Identify which cell holds the provided text, then report its (X, Y) central coordinate. 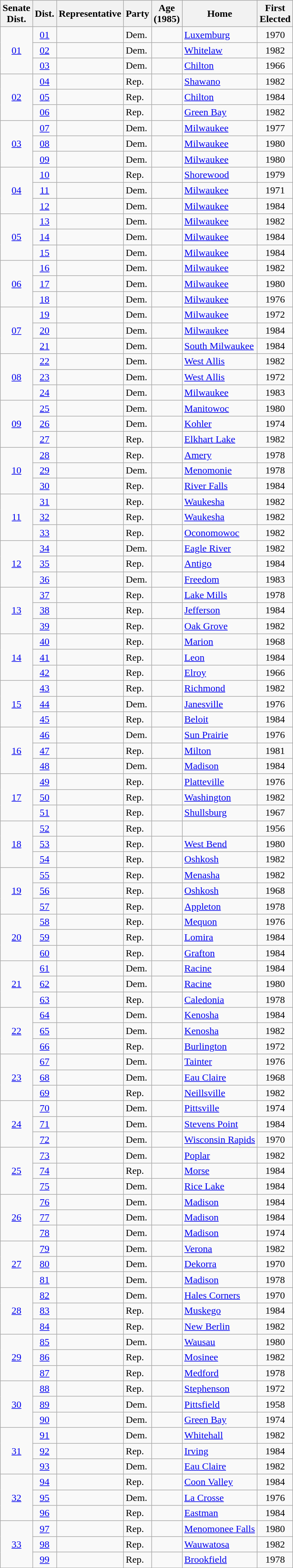
Whitelaw (220, 50)
65 (45, 1031)
41 (45, 657)
SenateDist. (16, 14)
Caledonia (220, 1000)
42 (45, 673)
1979 (275, 175)
New Berlin (220, 1326)
Oconomowoc (220, 533)
Manitowoc (220, 408)
79 (45, 1249)
35 (45, 564)
Lake Mills (220, 595)
44 (45, 704)
34 (45, 548)
86 (45, 1357)
38 (45, 610)
Morse (220, 1171)
Menasha (220, 875)
66 (45, 1046)
62 (45, 984)
91 (45, 1435)
50 (45, 797)
Lomira (220, 937)
Platteville (220, 782)
Mosinee (220, 1357)
Coon Valley (220, 1482)
70 (45, 1108)
Mequon (220, 922)
Menomonee Falls (220, 1529)
Home (220, 14)
Shorewood (220, 175)
West Bend (220, 844)
89 (45, 1404)
Wauwatosa (220, 1544)
1977 (275, 128)
48 (45, 766)
68 (45, 1077)
46 (45, 735)
73 (45, 1155)
92 (45, 1451)
Tainter (220, 1062)
Appleton (220, 906)
Age(1985) (167, 14)
Leon (220, 657)
Marion (220, 642)
Amery (220, 455)
Richmond (220, 688)
Wausau (220, 1342)
Eagle River (220, 548)
Hales Corners (220, 1295)
60 (45, 953)
Poplar (220, 1155)
98 (45, 1544)
47 (45, 751)
54 (45, 859)
95 (45, 1498)
La Crosse (220, 1498)
71 (45, 1124)
Grafton (220, 953)
Burlington (220, 1046)
Eastman (220, 1513)
1967 (275, 813)
Wisconsin Rapids (220, 1140)
63 (45, 1000)
85 (45, 1342)
Beloit (220, 720)
Antigo (220, 564)
77 (45, 1218)
94 (45, 1482)
90 (45, 1420)
64 (45, 1015)
Pittsville (220, 1108)
Sun Prairie (220, 735)
87 (45, 1373)
84 (45, 1326)
Whitehall (220, 1435)
93 (45, 1467)
Stevens Point (220, 1124)
Brookfield (220, 1560)
Verona (220, 1249)
40 (45, 642)
76 (45, 1202)
45 (45, 720)
Rice Lake (220, 1186)
57 (45, 906)
1958 (275, 1404)
75 (45, 1186)
78 (45, 1233)
Menomonie (220, 471)
52 (45, 828)
Party (137, 14)
Elkhart Lake (220, 439)
55 (45, 875)
1981 (275, 751)
72 (45, 1140)
River Falls (220, 486)
Medford (220, 1373)
69 (45, 1093)
39 (45, 626)
Representative (90, 14)
Shullsburg (220, 813)
Luxemburg (220, 35)
83 (45, 1311)
Janesville (220, 704)
49 (45, 782)
Irving (220, 1451)
Dist. (45, 14)
FirstElected (275, 14)
Washington (220, 797)
Jefferson (220, 610)
59 (45, 937)
Freedom (220, 579)
99 (45, 1560)
Stephenson (220, 1389)
96 (45, 1513)
43 (45, 688)
Milton (220, 751)
74 (45, 1171)
80 (45, 1264)
37 (45, 595)
Neillsville (220, 1093)
51 (45, 813)
81 (45, 1280)
Dekorra (220, 1264)
Muskego (220, 1311)
Pittsfield (220, 1404)
36 (45, 579)
56 (45, 891)
67 (45, 1062)
South Milwaukee (220, 346)
Oak Grove (220, 626)
53 (45, 844)
Shawano (220, 81)
82 (45, 1295)
88 (45, 1389)
Kohler (220, 424)
61 (45, 969)
1971 (275, 190)
1956 (275, 828)
58 (45, 922)
97 (45, 1529)
Elroy (220, 673)
